Extract the [X, Y] coordinate from the center of the cell holding the provided text.  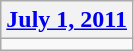
July 1, 2011 [67, 20]
